Locate the cell with the specified text and output its (X, Y) center coordinate. 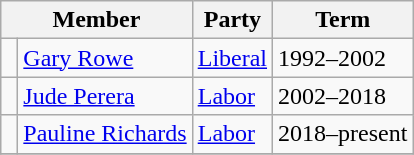
2002–2018 (343, 96)
1992–2002 (343, 58)
Party (232, 20)
Liberal (232, 58)
Term (343, 20)
Member (96, 20)
Pauline Richards (105, 134)
Gary Rowe (105, 58)
Jude Perera (105, 96)
2018–present (343, 134)
